Provide the (x, y) coordinate of the cell's center where the given text is located.  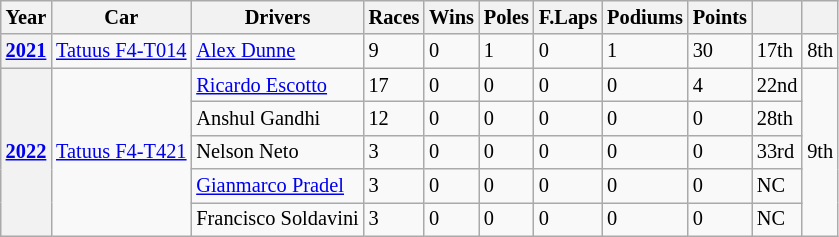
17 (394, 85)
Tatuus F4-T421 (121, 152)
30 (720, 51)
Wins (452, 17)
Anshul Gandhi (277, 118)
2021 (26, 51)
Year (26, 17)
Nelson Neto (277, 152)
Races (394, 17)
9th (820, 152)
Francisco Soldavini (277, 219)
17th (777, 51)
8th (820, 51)
Alex Dunne (277, 51)
Poles (506, 17)
Podiums (645, 17)
F.Laps (568, 17)
Tatuus F4-T014 (121, 51)
4 (720, 85)
Ricardo Escotto (277, 85)
Car (121, 17)
Gianmarco Pradel (277, 186)
2022 (26, 152)
Drivers (277, 17)
9 (394, 51)
22nd (777, 85)
33rd (777, 152)
Points (720, 17)
12 (394, 118)
28th (777, 118)
